Search for the cell housing the specified text and yield its (X, Y) center coordinate. 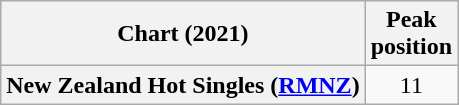
11 (411, 85)
Peakposition (411, 34)
New Zealand Hot Singles (RMNZ) (183, 85)
Chart (2021) (183, 34)
